Provide the (X, Y) coordinate of the cell's center where the given text is located.  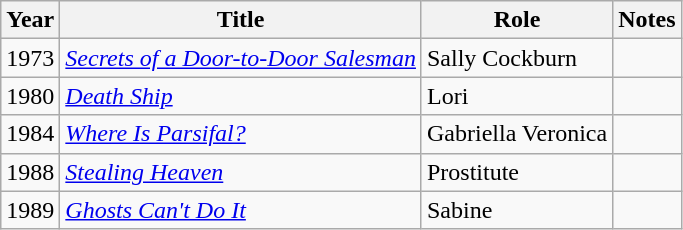
1989 (30, 210)
Year (30, 20)
Ghosts Can't Do It (241, 210)
1984 (30, 134)
Sally Cockburn (516, 58)
Prostitute (516, 172)
1973 (30, 58)
Notes (647, 20)
Title (241, 20)
Lori (516, 96)
1980 (30, 96)
Sabine (516, 210)
1988 (30, 172)
Death Ship (241, 96)
Role (516, 20)
Stealing Heaven (241, 172)
Where Is Parsifal? (241, 134)
Gabriella Veronica (516, 134)
Secrets of a Door-to-Door Salesman (241, 58)
